Extract the (X, Y) coordinate from the center of the cell holding the provided text.  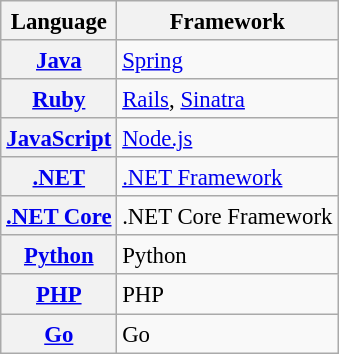
Rails, Sinatra (228, 98)
Java (59, 60)
.NET (59, 176)
Ruby (59, 98)
Spring (228, 60)
JavaScript (59, 138)
.NET Core (59, 216)
.NET Framework (228, 176)
.NET Core Framework (228, 216)
Node.js (228, 138)
Language (59, 20)
Framework (228, 20)
